Determine the (x, y) coordinate at the center of the cell enclosing the given text.  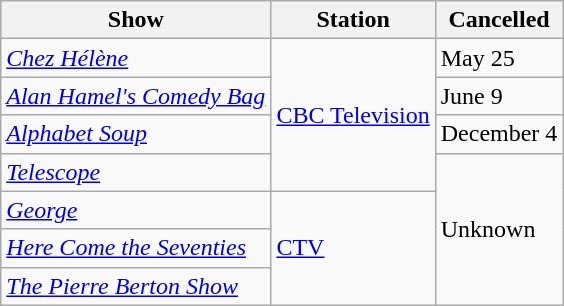
Cancelled (499, 20)
May 25 (499, 58)
Alphabet Soup (136, 134)
Unknown (499, 229)
Here Come the Seventies (136, 248)
Chez Hélène (136, 58)
Alan Hamel's Comedy Bag (136, 96)
CTV (353, 248)
Telescope (136, 172)
June 9 (499, 96)
George (136, 210)
Show (136, 20)
December 4 (499, 134)
CBC Television (353, 115)
The Pierre Berton Show (136, 286)
Station (353, 20)
